From the cell containing the given text, extract its center point as [x, y] coordinate. 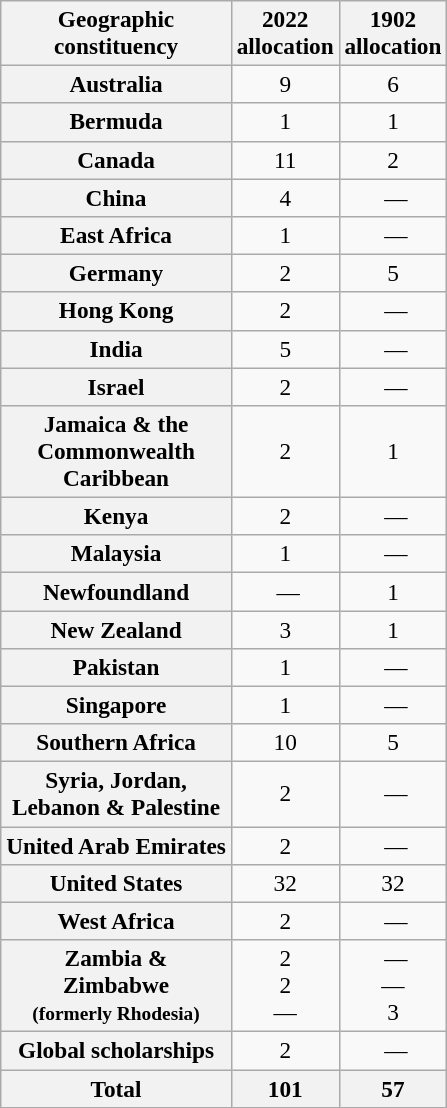
Singapore [116, 705]
East Africa [116, 235]
57 [393, 1088]
10 [285, 743]
Bermuda [116, 122]
1902allocation [393, 32]
Pakistan [116, 667]
3 [285, 629]
West Africa [116, 921]
——3 [393, 985]
Global scholarships [116, 1050]
9 [285, 84]
United States [116, 883]
United Arab Emirates [116, 845]
Germany [116, 273]
Hong Kong [116, 311]
Newfoundland [116, 591]
2022allocation [285, 32]
Jamaica & theCommonwealthCaribbean [116, 451]
Canada [116, 160]
Southern Africa [116, 743]
Australia [116, 84]
New Zealand [116, 629]
Israel [116, 386]
Zambia &Zimbabwe(formerly Rhodesia) [116, 985]
Kenya [116, 516]
Total [116, 1088]
22— [285, 985]
11 [285, 160]
4 [285, 197]
India [116, 349]
6 [393, 84]
Geographicconstituency [116, 32]
Syria, Jordan,Lebanon & Palestine [116, 794]
China [116, 197]
Malaysia [116, 554]
101 [285, 1088]
